Scan for the cell matching the given text and deliver its (x, y) coordinate at center. 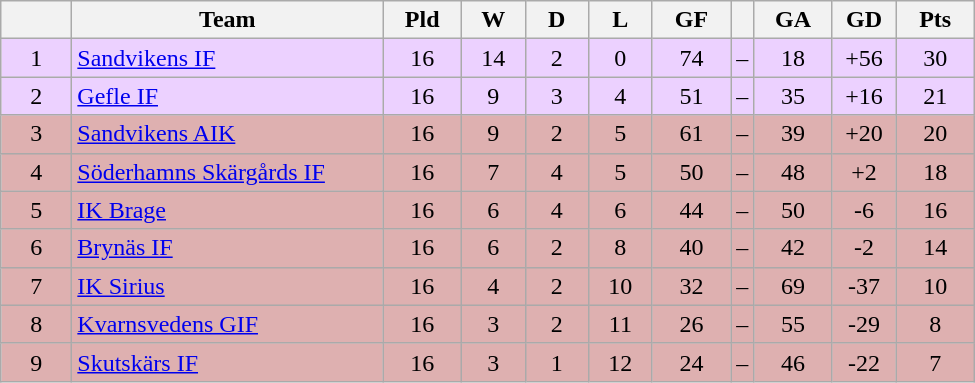
Brynäs IF (228, 248)
+16 (864, 96)
30 (936, 58)
40 (692, 248)
51 (692, 96)
+56 (864, 58)
35 (794, 96)
61 (692, 134)
-6 (864, 210)
21 (936, 96)
Gefle IF (228, 96)
Sandvikens IF (228, 58)
-2 (864, 248)
44 (692, 210)
+2 (864, 172)
46 (794, 362)
-22 (864, 362)
Skutskärs IF (228, 362)
26 (692, 324)
32 (692, 286)
24 (692, 362)
55 (794, 324)
Team (228, 20)
Söderhamns Skärgårds IF (228, 172)
W (493, 20)
GF (692, 20)
74 (692, 58)
GA (794, 20)
12 (621, 362)
Pts (936, 20)
Pld (422, 20)
IK Sirius (228, 286)
11 (621, 324)
20 (936, 134)
0 (621, 58)
Sandvikens AIK (228, 134)
Kvarnsvedens GIF (228, 324)
D (557, 20)
39 (794, 134)
69 (794, 286)
IK Brage (228, 210)
GD (864, 20)
L (621, 20)
-29 (864, 324)
+20 (864, 134)
-37 (864, 286)
42 (794, 248)
48 (794, 172)
